Identify which cell holds the provided text, then report its [X, Y] central coordinate. 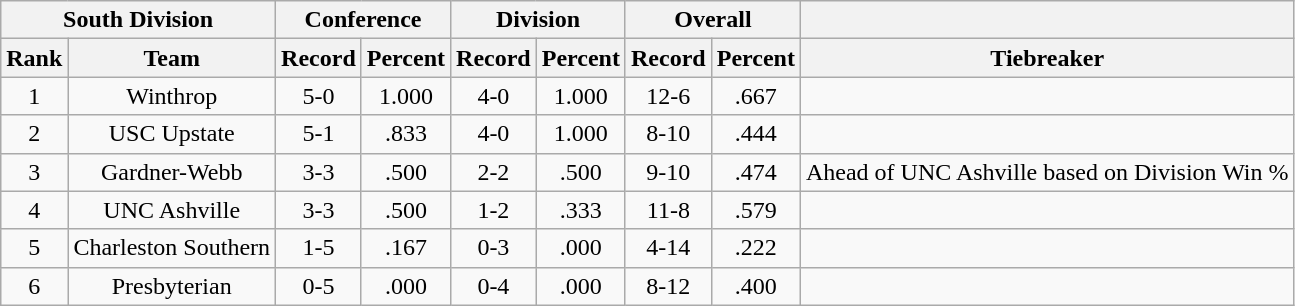
.667 [756, 96]
UNC Ashville [172, 210]
South Division [138, 20]
.167 [406, 248]
Division [538, 20]
6 [34, 286]
0-3 [494, 248]
.579 [756, 210]
5-1 [319, 134]
0-5 [319, 286]
Presbyterian [172, 286]
.833 [406, 134]
.222 [756, 248]
.400 [756, 286]
Charleston Southern [172, 248]
Winthrop [172, 96]
1 [34, 96]
4-14 [668, 248]
Team [172, 58]
2-2 [494, 172]
.444 [756, 134]
.333 [580, 210]
USC Upstate [172, 134]
Ahead of UNC Ashville based on Division Win % [1047, 172]
1-2 [494, 210]
8-12 [668, 286]
2 [34, 134]
11-8 [668, 210]
5-0 [319, 96]
Overall [712, 20]
Conference [364, 20]
Rank [34, 58]
Gardner-Webb [172, 172]
.474 [756, 172]
1-5 [319, 248]
0-4 [494, 286]
3 [34, 172]
8-10 [668, 134]
5 [34, 248]
12-6 [668, 96]
Tiebreaker [1047, 58]
9-10 [668, 172]
4 [34, 210]
